Detect which cell encompasses the target text, then output its (x, y) center coordinate. 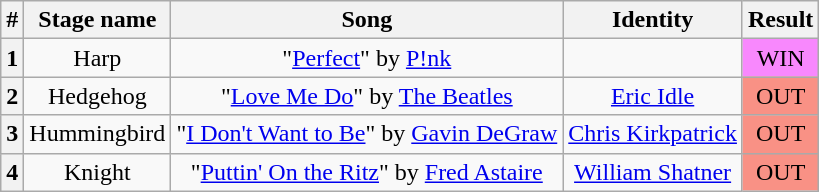
Harp (98, 58)
Eric Idle (653, 96)
William Shatner (653, 172)
4 (12, 172)
"I Don't Want to Be" by Gavin DeGraw (367, 134)
"Love Me Do" by The Beatles (367, 96)
3 (12, 134)
Song (367, 20)
2 (12, 96)
Result (780, 20)
Stage name (98, 20)
Chris Kirkpatrick (653, 134)
"Perfect" by P!nk (367, 58)
Knight (98, 172)
# (12, 20)
WIN (780, 58)
Hedgehog (98, 96)
Hummingbird (98, 134)
1 (12, 58)
Identity (653, 20)
"Puttin' On the Ritz" by Fred Astaire (367, 172)
